From the cell containing the given text, extract its center point as [X, Y] coordinate. 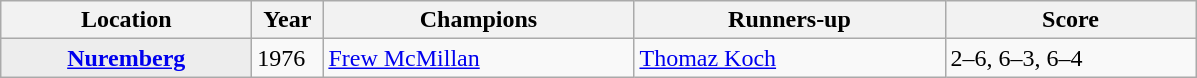
Champions [478, 20]
Runners-up [790, 20]
1976 [288, 58]
Year [288, 20]
Score [1070, 20]
Nuremberg [126, 58]
Location [126, 20]
2–6, 6–3, 6–4 [1070, 58]
Frew McMillan [478, 58]
Thomaz Koch [790, 58]
